Find where the given text appears and provide that cell's center as (X, Y) coordinate. 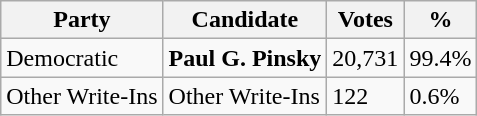
99.4% (440, 58)
Democratic (82, 58)
Party (82, 20)
% (440, 20)
Paul G. Pinsky (245, 58)
Candidate (245, 20)
Votes (366, 20)
0.6% (440, 96)
122 (366, 96)
20,731 (366, 58)
